Identify which cell holds the provided text, then report its [X, Y] central coordinate. 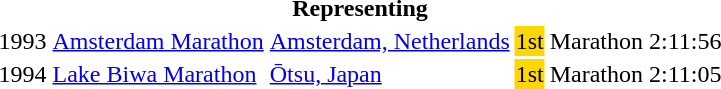
Amsterdam Marathon [158, 41]
Ōtsu, Japan [390, 74]
Lake Biwa Marathon [158, 74]
Amsterdam, Netherlands [390, 41]
